Output the (X, Y) coordinate of the center of the cell containing the given text.  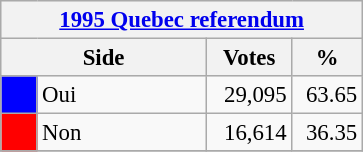
Votes (249, 58)
% (328, 58)
16,614 (249, 133)
29,095 (249, 95)
1995 Quebec referendum (182, 20)
Non (122, 133)
36.35 (328, 133)
63.65 (328, 95)
Side (104, 58)
Oui (122, 95)
